Determine the (x, y) coordinate at the center of the cell enclosing the given text.  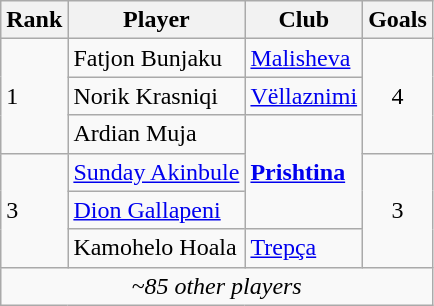
Kamohelo Hoala (156, 248)
Rank (34, 20)
Trepça (304, 248)
1 (34, 96)
Malisheva (304, 58)
Dion Gallapeni (156, 210)
Sunday Akinbule (156, 172)
Player (156, 20)
Ardian Muja (156, 134)
Goals (398, 20)
Fatjon Bunjaku (156, 58)
4 (398, 96)
Club (304, 20)
Vëllaznimi (304, 96)
Norik Krasniqi (156, 96)
~85 other players (217, 286)
Prishtina (304, 172)
